Detect which cell encompasses the target text, then output its [X, Y] center coordinate. 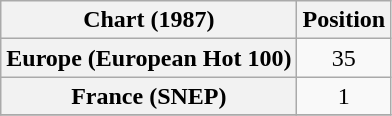
France (SNEP) [149, 96]
35 [344, 58]
1 [344, 96]
Position [344, 20]
Chart (1987) [149, 20]
Europe (European Hot 100) [149, 58]
